Capture the cell that displays the provided text and extract its [x, y] central coordinate. 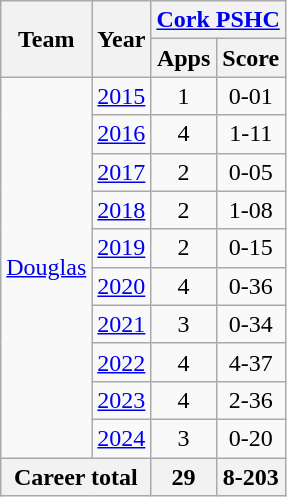
1 [184, 96]
2017 [122, 172]
29 [184, 477]
8-203 [250, 477]
2015 [122, 96]
2020 [122, 286]
0-15 [250, 248]
Cork PSHC [218, 20]
Score [250, 58]
0-01 [250, 96]
Douglas [46, 268]
Career total [76, 477]
2016 [122, 134]
2022 [122, 362]
0-05 [250, 172]
4-37 [250, 362]
2021 [122, 324]
2024 [122, 438]
0-36 [250, 286]
2018 [122, 210]
0-34 [250, 324]
Year [122, 39]
Team [46, 39]
2019 [122, 248]
2023 [122, 400]
0-20 [250, 438]
2-36 [250, 400]
1-08 [250, 210]
Apps [184, 58]
1-11 [250, 134]
